Detect which cell encompasses the target text, then output its (x, y) center coordinate. 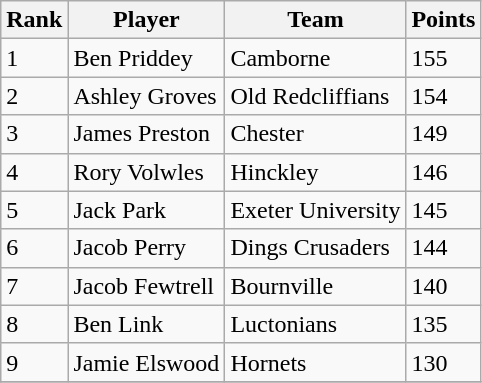
135 (444, 324)
Ben Priddey (146, 58)
3 (34, 134)
Ashley Groves (146, 96)
9 (34, 362)
149 (444, 134)
Team (316, 20)
Luctonians (316, 324)
Jack Park (146, 210)
Rank (34, 20)
Jacob Perry (146, 248)
Hinckley (316, 172)
1 (34, 58)
Jamie Elswood (146, 362)
Camborne (316, 58)
4 (34, 172)
Dings Crusaders (316, 248)
2 (34, 96)
146 (444, 172)
8 (34, 324)
Rory Volwles (146, 172)
145 (444, 210)
5 (34, 210)
6 (34, 248)
Hornets (316, 362)
Bournville (316, 286)
7 (34, 286)
Jacob Fewtrell (146, 286)
155 (444, 58)
Ben Link (146, 324)
Chester (316, 134)
James Preston (146, 134)
Old Redcliffians (316, 96)
Player (146, 20)
154 (444, 96)
Points (444, 20)
140 (444, 286)
Exeter University (316, 210)
144 (444, 248)
130 (444, 362)
